Search for the cell housing the specified text and yield its (X, Y) center coordinate. 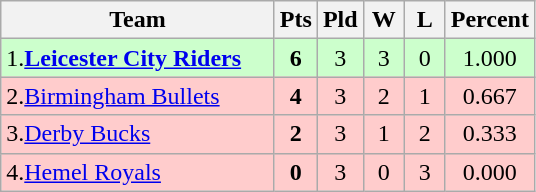
0.333 (490, 134)
0.000 (490, 172)
6 (296, 58)
Percent (490, 20)
Pld (340, 20)
W (384, 20)
0.667 (490, 96)
4.Hemel Royals (138, 172)
Pts (296, 20)
L (424, 20)
Team (138, 20)
1.000 (490, 58)
3.Derby Bucks (138, 134)
4 (296, 96)
2.Birmingham Bullets (138, 96)
1.Leicester City Riders (138, 58)
